Return [X, Y] of the center of cell containing provided text 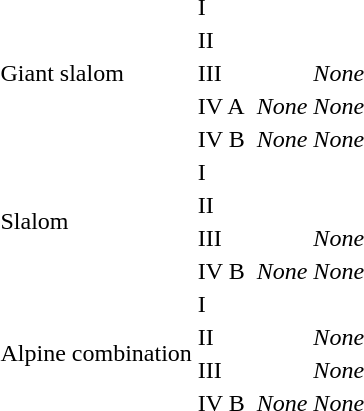
IV A [221, 106]
